Return (x, y) of the center of cell containing provided text 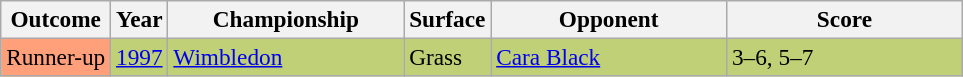
3–6, 5–7 (845, 57)
Year (140, 19)
Cara Black (609, 57)
Grass (448, 57)
Score (845, 19)
Opponent (609, 19)
Wimbledon (286, 57)
1997 (140, 57)
Surface (448, 19)
Championship (286, 19)
Runner-up (56, 57)
Outcome (56, 19)
